Pinpoint the cell where the given text exists, returning its [x, y] midpoint coordinate. 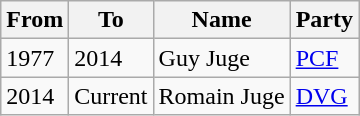
To [111, 20]
Name [222, 20]
Guy Juge [222, 58]
1977 [35, 58]
DVG [324, 96]
Romain Juge [222, 96]
PCF [324, 58]
From [35, 20]
Party [324, 20]
Current [111, 96]
